Output the [X, Y] coordinate of the center of the cell containing the given text.  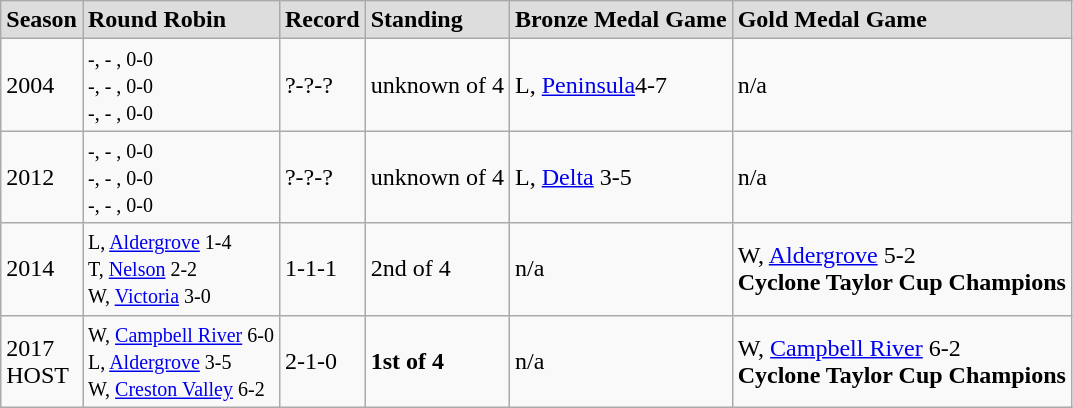
Record [322, 20]
2014 [42, 269]
Season [42, 20]
L, Aldergrove 1-4T, Nelson 2-2W, Victoria 3-0 [180, 269]
W, Aldergrove 5-2Cyclone Taylor Cup Champions [902, 269]
L, Peninsula4-7 [622, 85]
1-1-1 [322, 269]
Round Robin [180, 20]
L, Delta 3-5 [622, 177]
2-1-0 [322, 361]
2017HOST [42, 361]
Standing [437, 20]
2012 [42, 177]
Gold Medal Game [902, 20]
2004 [42, 85]
Bronze Medal Game [622, 20]
2nd of 4 [437, 269]
1st of 4 [437, 361]
W, Campbell River 6-0L, Aldergrove 3-5W, Creston Valley 6-2 [180, 361]
W, Campbell River 6-2Cyclone Taylor Cup Champions [902, 361]
